Search for the cell housing the specified text and yield its (x, y) center coordinate. 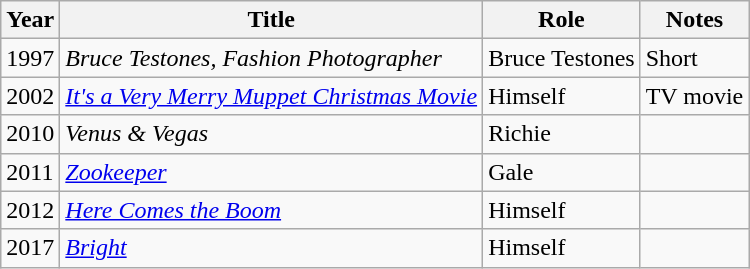
Notes (694, 20)
Bruce Testones (562, 58)
It's a Very Merry Muppet Christmas Movie (272, 96)
Venus & Vegas (272, 134)
2010 (30, 134)
1997 (30, 58)
Richie (562, 134)
Role (562, 20)
Bruce Testones, Fashion Photographer (272, 58)
Zookeeper (272, 172)
TV movie (694, 96)
2012 (30, 210)
Here Comes the Boom (272, 210)
Title (272, 20)
Bright (272, 248)
2017 (30, 248)
2002 (30, 96)
Gale (562, 172)
Year (30, 20)
2011 (30, 172)
Short (694, 58)
